Determine the [x, y] coordinate at the center of the cell enclosing the given text.  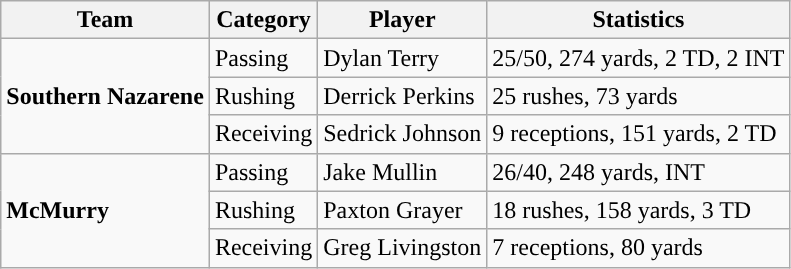
25 rushes, 73 yards [638, 96]
Paxton Grayer [402, 210]
Southern Nazarene [106, 96]
Statistics [638, 20]
Derrick Perkins [402, 96]
Sedrick Johnson [402, 134]
25/50, 274 yards, 2 TD, 2 INT [638, 58]
Greg Livingston [402, 248]
McMurry [106, 210]
Team [106, 20]
Player [402, 20]
18 rushes, 158 yards, 3 TD [638, 210]
26/40, 248 yards, INT [638, 172]
Dylan Terry [402, 58]
7 receptions, 80 yards [638, 248]
Category [263, 20]
9 receptions, 151 yards, 2 TD [638, 134]
Jake Mullin [402, 172]
